Detect which cell encompasses the target text, then output its [x, y] center coordinate. 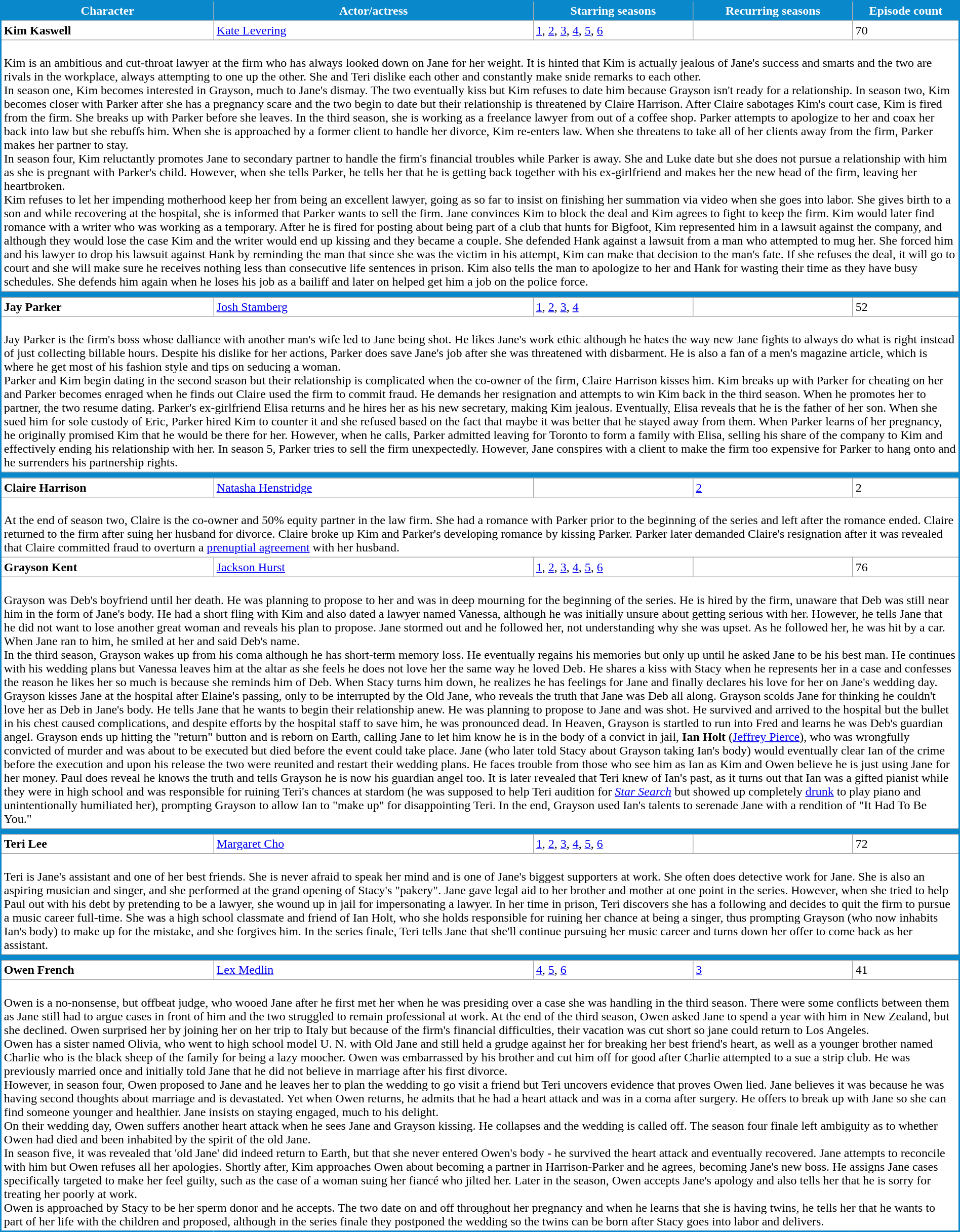
70 [906, 30]
Recurring seasons [773, 11]
72 [906, 844]
Natasha Henstridge [374, 488]
Kate Levering [374, 30]
Starring seasons [613, 11]
52 [906, 306]
3 [773, 970]
Actor/actress [374, 11]
Lex Medlin [374, 970]
76 [906, 567]
Owen French [107, 970]
41 [906, 970]
Character [107, 11]
Jackson Hurst [374, 567]
Teri Lee [107, 844]
Kim Kaswell [107, 30]
Josh Stamberg [374, 306]
Episode count [906, 11]
1, 2, 3, 4 [613, 306]
Margaret Cho [374, 844]
4, 5, 6 [613, 970]
Grayson Kent [107, 567]
Jay Parker [107, 306]
Claire Harrison [107, 488]
